Scan for the cell matching the given text and deliver its (X, Y) coordinate at center. 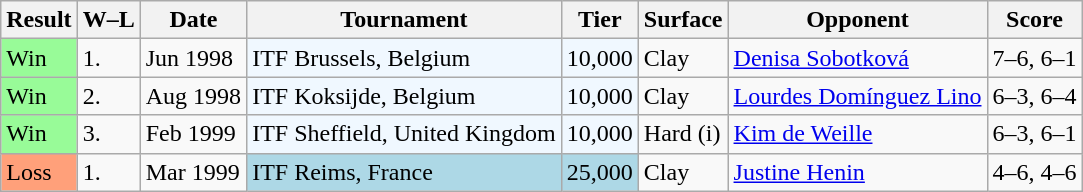
Denisa Sobotková (858, 58)
7–6, 6–1 (1034, 58)
Mar 1999 (193, 172)
Aug 1998 (193, 96)
Tier (600, 20)
ITF Brussels, Belgium (404, 58)
ITF Koksijde, Belgium (404, 96)
4–6, 4–6 (1034, 172)
ITF Reims, France (404, 172)
3. (108, 134)
Surface (683, 20)
6–3, 6–4 (1034, 96)
Date (193, 20)
Kim de Weille (858, 134)
Result (39, 20)
ITF Sheffield, United Kingdom (404, 134)
Opponent (858, 20)
Feb 1999 (193, 134)
Justine Henin (858, 172)
Hard (i) (683, 134)
Score (1034, 20)
25,000 (600, 172)
Jun 1998 (193, 58)
Lourdes Domínguez Lino (858, 96)
Tournament (404, 20)
6–3, 6–1 (1034, 134)
W–L (108, 20)
2. (108, 96)
Loss (39, 172)
